Return (x, y) of the center of cell containing provided text 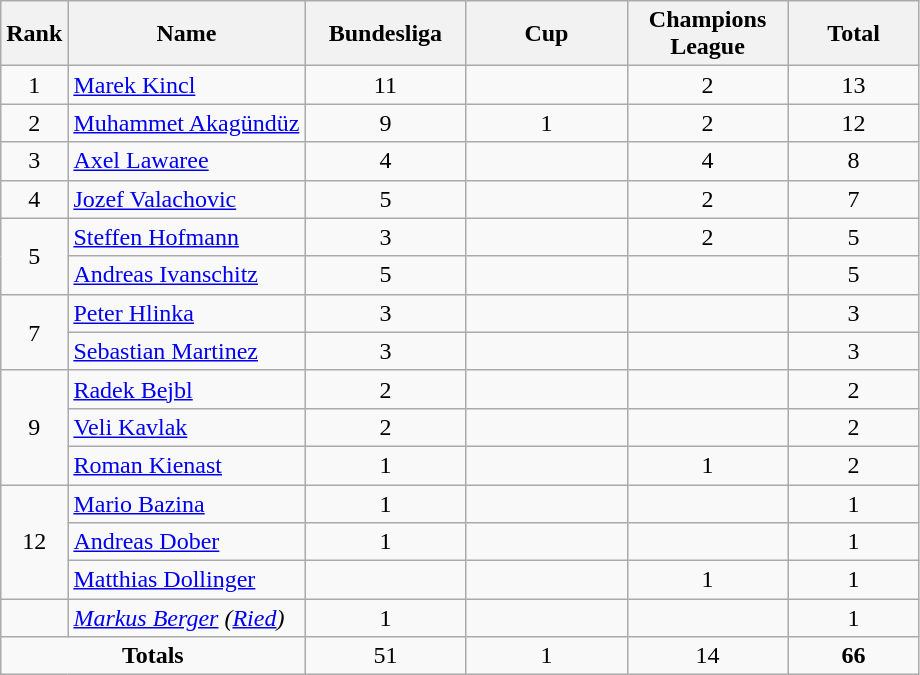
Rank (34, 34)
Name (186, 34)
Andreas Dober (186, 542)
Andreas Ivanschitz (186, 275)
66 (854, 656)
Steffen Hofmann (186, 237)
Totals (153, 656)
Bundesliga (386, 34)
Cup (546, 34)
Sebastian Martinez (186, 351)
Matthias Dollinger (186, 580)
Jozef Valachovic (186, 199)
Total (854, 34)
Axel Lawaree (186, 161)
Mario Bazina (186, 503)
Champions League (708, 34)
51 (386, 656)
Muhammet Akagündüz (186, 123)
Marek Kincl (186, 85)
13 (854, 85)
Radek Bejbl (186, 389)
Roman Kienast (186, 465)
11 (386, 85)
Peter Hlinka (186, 313)
Markus Berger (Ried) (186, 618)
Veli Kavlak (186, 427)
14 (708, 656)
8 (854, 161)
